Identify which cell holds the provided text, then report its (x, y) central coordinate. 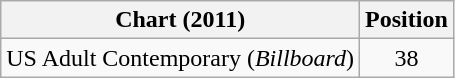
38 (407, 58)
US Adult Contemporary (Billboard) (180, 58)
Chart (2011) (180, 20)
Position (407, 20)
